Search for the cell housing the specified text and yield its (x, y) center coordinate. 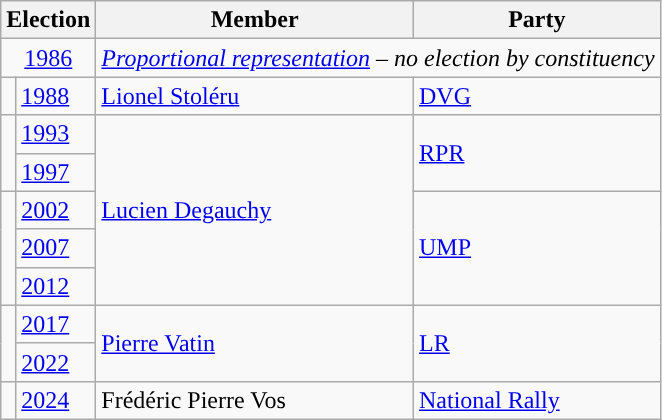
2002 (56, 210)
National Rally (538, 400)
1997 (56, 172)
Member (255, 20)
Proportional representation – no election by constituency (378, 58)
DVG (538, 96)
1986 (48, 58)
LR (538, 343)
Lucien Degauchy (255, 210)
Lionel Stoléru (255, 96)
RPR (538, 153)
UMP (538, 248)
2017 (56, 324)
2012 (56, 286)
2007 (56, 248)
Pierre Vatin (255, 343)
2024 (56, 400)
Election (48, 20)
1993 (56, 134)
2022 (56, 362)
Frédéric Pierre Vos (255, 400)
Party (538, 20)
1988 (56, 96)
